Extract the (X, Y) coordinate from the center of the cell holding the provided text.  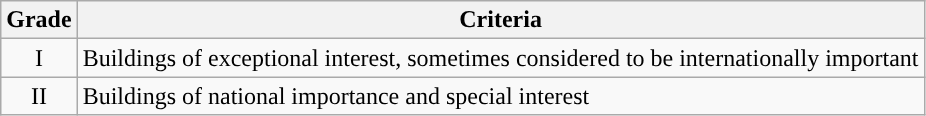
Buildings of exceptional interest, sometimes considered to be internationally important (500, 58)
II (39, 96)
I (39, 58)
Criteria (500, 20)
Grade (39, 20)
Buildings of national importance and special interest (500, 96)
